Detect which cell encompasses the target text, then output its [x, y] center coordinate. 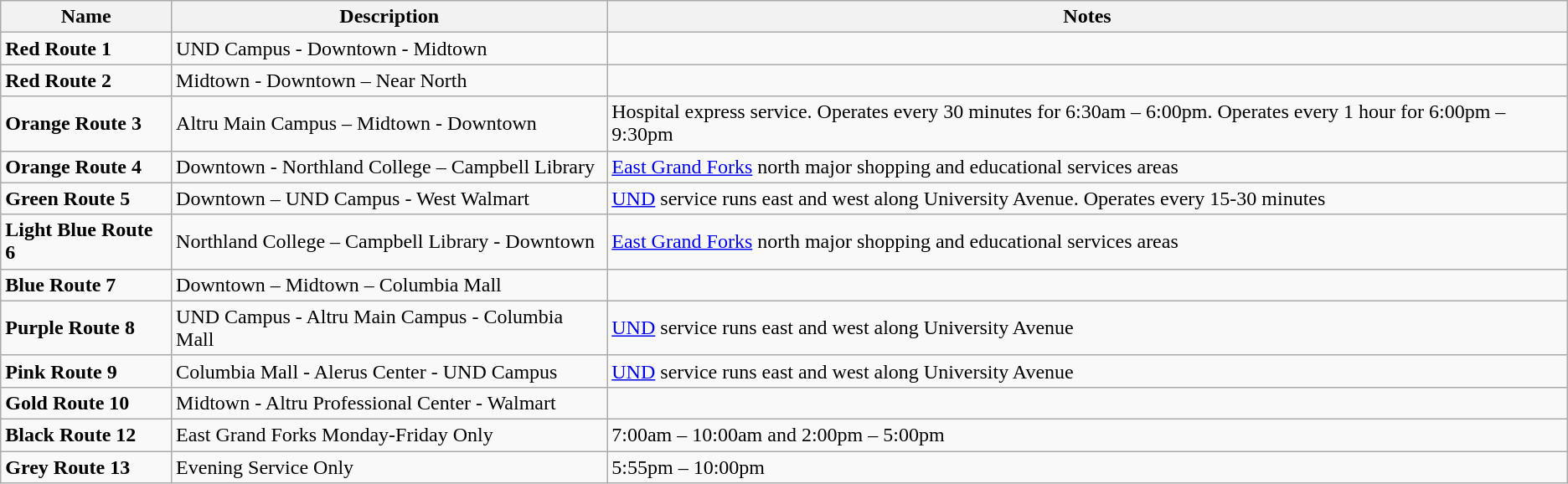
Orange Route 3 [86, 124]
Midtown - Altru Professional Center - Walmart [389, 403]
Red Route 2 [86, 80]
7:00am – 10:00am and 2:00pm – 5:00pm [1087, 435]
Green Route 5 [86, 198]
Downtown – UND Campus - West Walmart [389, 198]
Columbia Mall - Alerus Center - UND Campus [389, 371]
Northland College – Campbell Library - Downtown [389, 241]
Purple Route 8 [86, 328]
Gold Route 10 [86, 403]
Orange Route 4 [86, 167]
Altru Main Campus – Midtown - Downtown [389, 124]
Red Route 1 [86, 49]
East Grand Forks Monday-Friday Only [389, 435]
Notes [1087, 17]
Blue Route 7 [86, 285]
UND Campus - Downtown - Midtown [389, 49]
Black Route 12 [86, 435]
Grey Route 13 [86, 466]
Name [86, 17]
5:55pm – 10:00pm [1087, 466]
Hospital express service. Operates every 30 minutes for 6:30am – 6:00pm. Operates every 1 hour for 6:00pm – 9:30pm [1087, 124]
UND service runs east and west along University Avenue. Operates every 15-30 minutes [1087, 198]
Downtown – Midtown – Columbia Mall [389, 285]
Downtown - Northland College – Campbell Library [389, 167]
Pink Route 9 [86, 371]
Description [389, 17]
Midtown - Downtown – Near North [389, 80]
Evening Service Only [389, 466]
Light Blue Route 6 [86, 241]
UND Campus - Altru Main Campus - Columbia Mall [389, 328]
